Locate the cell with the specified text and output its [x, y] center coordinate. 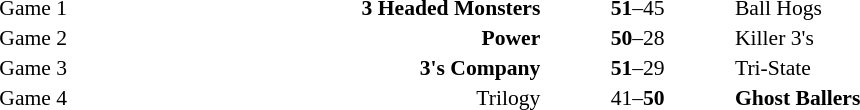
3's Company [306, 68]
50–28 [638, 38]
Power [306, 38]
51–29 [638, 68]
